Locate the cell with the specified text and output its [x, y] center coordinate. 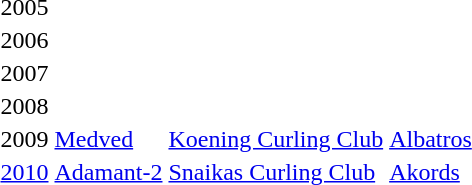
Medved [108, 139]
Koening Curling Club [276, 139]
